Output the [x, y] coordinate of the center of the cell containing the given text.  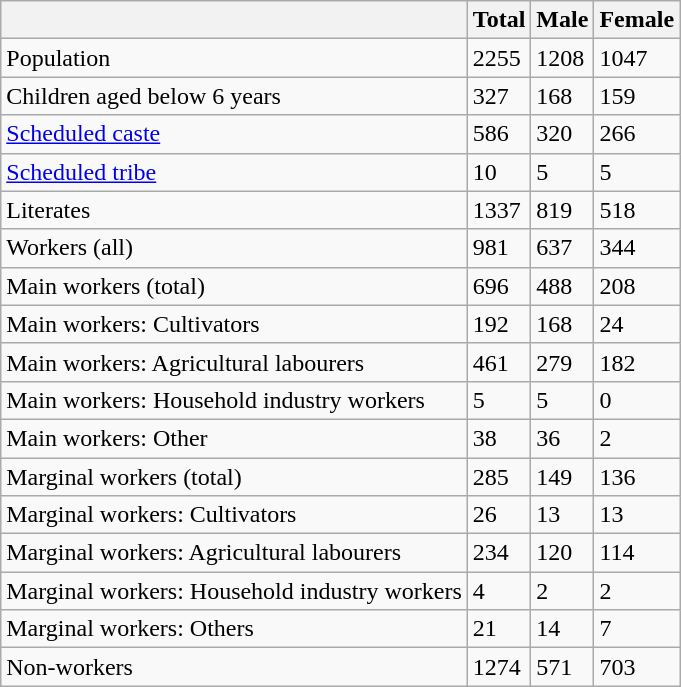
38 [499, 438]
Female [637, 20]
461 [499, 362]
Marginal workers: Agricultural labourers [234, 553]
Total [499, 20]
Main workers: Agricultural labourers [234, 362]
981 [499, 248]
703 [637, 667]
234 [499, 553]
Main workers: Cultivators [234, 324]
Non-workers [234, 667]
327 [499, 96]
571 [562, 667]
696 [499, 286]
21 [499, 629]
24 [637, 324]
518 [637, 210]
149 [562, 477]
1208 [562, 58]
Marginal workers: Others [234, 629]
208 [637, 286]
Scheduled tribe [234, 172]
14 [562, 629]
285 [499, 477]
1337 [499, 210]
136 [637, 477]
2255 [499, 58]
7 [637, 629]
1047 [637, 58]
344 [637, 248]
10 [499, 172]
637 [562, 248]
Main workers: Other [234, 438]
Main workers (total) [234, 286]
819 [562, 210]
488 [562, 286]
36 [562, 438]
Marginal workers (total) [234, 477]
120 [562, 553]
Children aged below 6 years [234, 96]
114 [637, 553]
1274 [499, 667]
Marginal workers: Cultivators [234, 515]
279 [562, 362]
Literates [234, 210]
182 [637, 362]
Male [562, 20]
Marginal workers: Household industry workers [234, 591]
586 [499, 134]
Main workers: Household industry workers [234, 400]
192 [499, 324]
159 [637, 96]
Scheduled caste [234, 134]
Population [234, 58]
320 [562, 134]
4 [499, 591]
0 [637, 400]
266 [637, 134]
Workers (all) [234, 248]
26 [499, 515]
